From the cell containing the given text, extract its center point as (X, Y) coordinate. 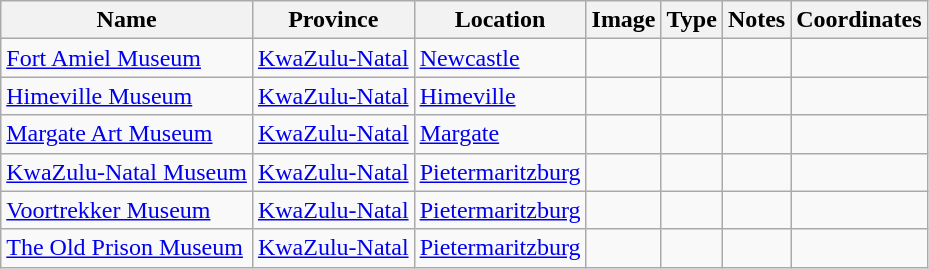
Coordinates (859, 20)
Newcastle (500, 58)
Voortrekker Museum (127, 210)
Province (333, 20)
Margate (500, 134)
Image (624, 20)
Notes (756, 20)
Fort Amiel Museum (127, 58)
Type (692, 20)
Name (127, 20)
Location (500, 20)
The Old Prison Museum (127, 248)
KwaZulu-Natal Museum (127, 172)
Margate Art Museum (127, 134)
Himeville (500, 96)
Himeville Museum (127, 96)
